Capture the cell that displays the provided text and extract its [x, y] central coordinate. 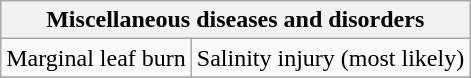
Miscellaneous diseases and disorders [236, 20]
Marginal leaf burn [96, 58]
Salinity injury (most likely) [330, 58]
